Output the (X, Y) coordinate of the center of the cell containing the given text.  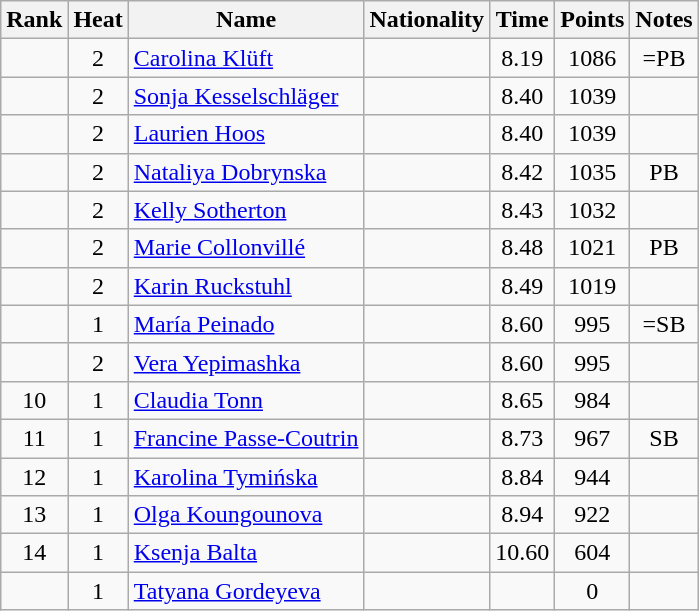
944 (592, 477)
8.43 (522, 210)
=PB (664, 58)
SB (664, 438)
11 (34, 438)
Olga Koungounova (246, 515)
Nationality (427, 20)
Notes (664, 20)
Claudia Tonn (246, 400)
Ksenja Balta (246, 553)
Name (246, 20)
8.65 (522, 400)
10.60 (522, 553)
Karolina Tymińska (246, 477)
8.48 (522, 248)
922 (592, 515)
8.19 (522, 58)
14 (34, 553)
Points (592, 20)
Kelly Sotherton (246, 210)
Nataliya Dobrynska (246, 172)
Laurien Hoos (246, 134)
1021 (592, 248)
12 (34, 477)
Heat (98, 20)
Rank (34, 20)
Karin Ruckstuhl (246, 286)
1019 (592, 286)
604 (592, 553)
María Peinado (246, 324)
1035 (592, 172)
13 (34, 515)
1032 (592, 210)
1086 (592, 58)
10 (34, 400)
Vera Yepimashka (246, 362)
8.49 (522, 286)
8.42 (522, 172)
=SB (664, 324)
Carolina Klüft (246, 58)
984 (592, 400)
8.84 (522, 477)
8.73 (522, 438)
0 (592, 591)
8.94 (522, 515)
Francine Passe-Coutrin (246, 438)
Marie Collonvillé (246, 248)
Tatyana Gordeyeva (246, 591)
Sonja Kesselschläger (246, 96)
Time (522, 20)
967 (592, 438)
